Find where the given text appears and provide that cell's center as (x, y) coordinate. 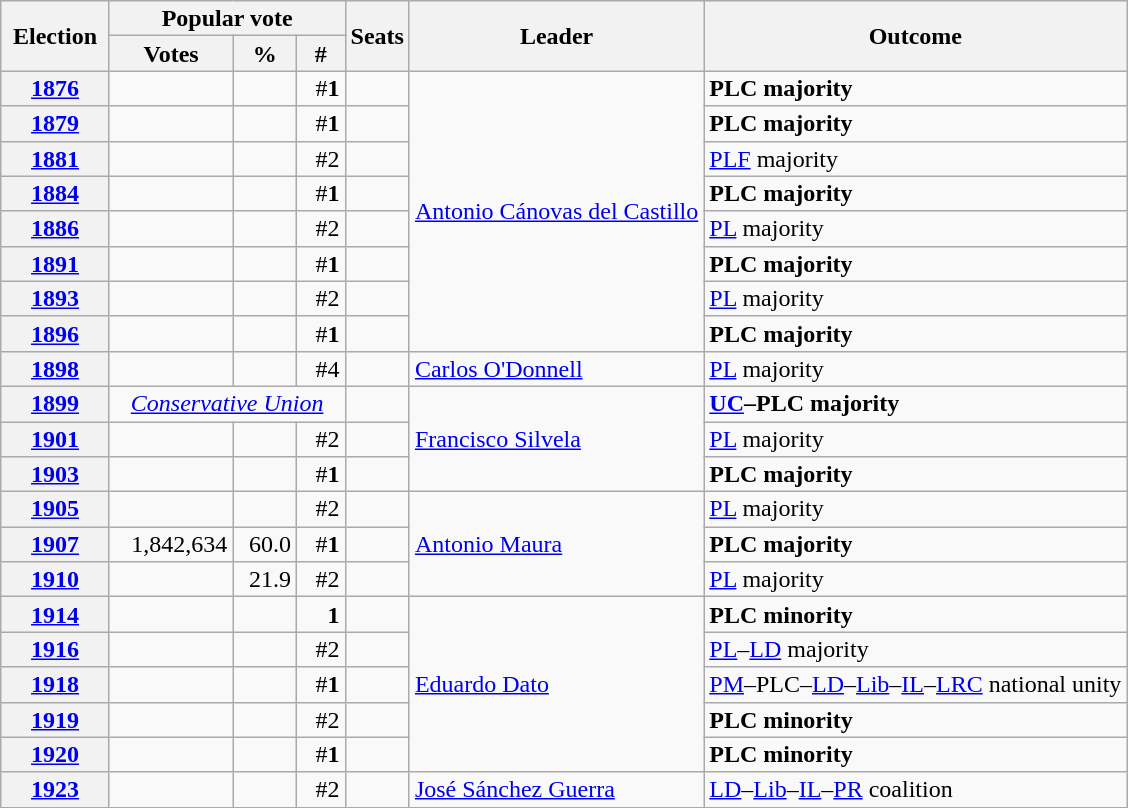
PM–PLC–LD–Lib–IL–LRC national unity (916, 684)
LD–Lib–IL–PR coalition (916, 790)
Votes (171, 54)
Conservative Union (227, 404)
1898 (56, 368)
1901 (56, 440)
#4 (320, 368)
José Sánchez Guerra (556, 790)
Seats (377, 36)
1923 (56, 790)
1876 (56, 88)
UC–PLC majority (916, 404)
1891 (56, 264)
1 (320, 614)
Antonio Maura (556, 544)
1,842,634 (171, 544)
Popular vote (227, 18)
21.9 (265, 580)
1914 (56, 614)
Election (56, 36)
1884 (56, 194)
PLF majority (916, 158)
1879 (56, 124)
1919 (56, 720)
1920 (56, 754)
Antonio Cánovas del Castillo (556, 211)
1916 (56, 650)
Outcome (916, 36)
1896 (56, 334)
1907 (56, 544)
Francisco Silvela (556, 438)
1918 (56, 684)
1910 (56, 580)
Leader (556, 36)
1881 (56, 158)
1905 (56, 510)
1893 (56, 298)
1899 (56, 404)
Carlos O'Donnell (556, 368)
Eduardo Dato (556, 684)
# (320, 54)
% (265, 54)
1886 (56, 228)
1903 (56, 474)
60.0 (265, 544)
PL–LD majority (916, 650)
